Determine the [X, Y] coordinate at the center of the cell enclosing the given text.  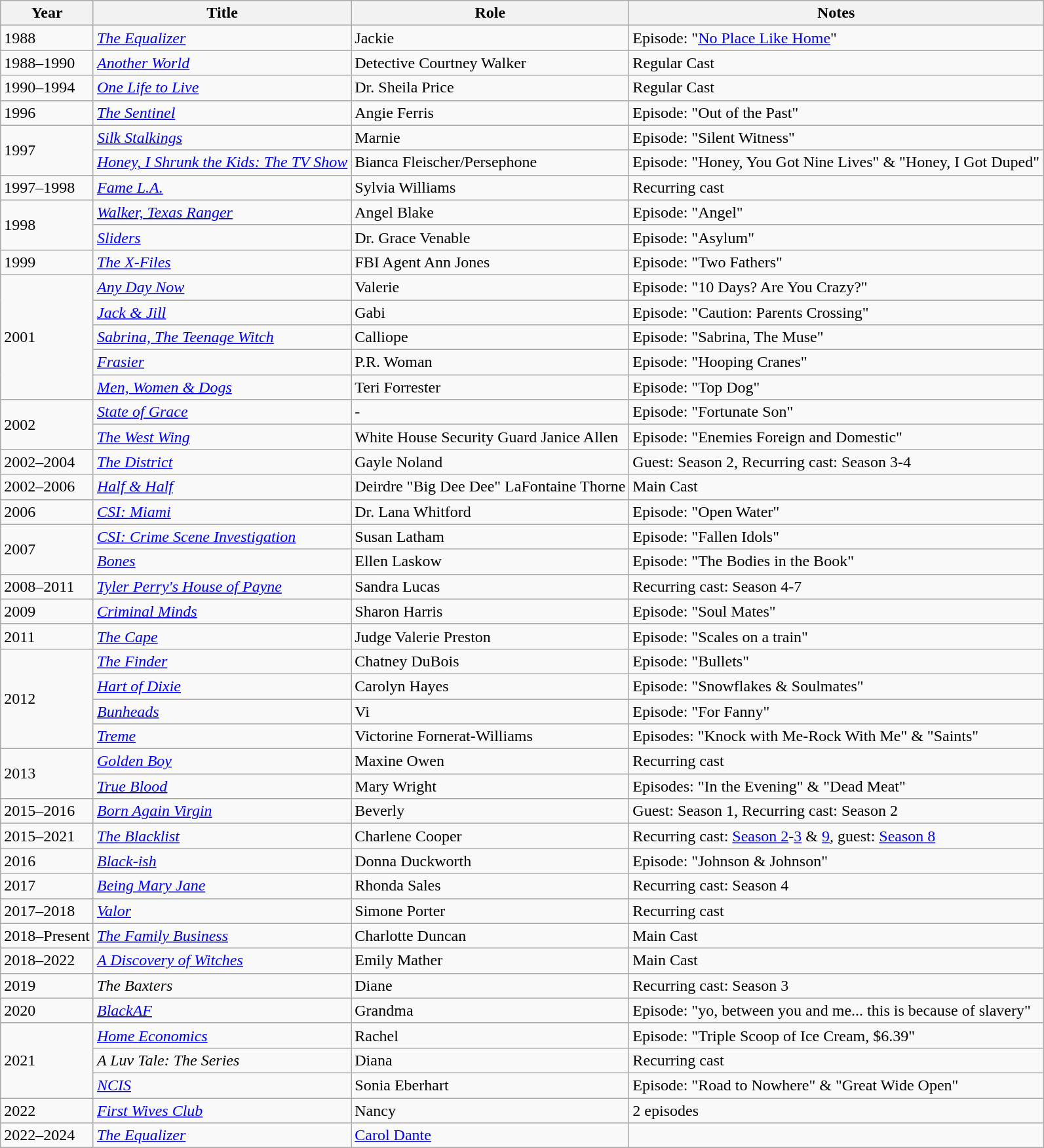
Bunheads [222, 711]
2019 [47, 985]
Episode: "Silent Witness" [836, 138]
Gayle Noland [490, 462]
2009 [47, 611]
2020 [47, 1010]
1990–1994 [47, 88]
Episode: "Sabrina, The Muse" [836, 337]
The West Wing [222, 437]
Black-ish [222, 861]
White House Security Guard Janice Allen [490, 437]
Fame L.A. [222, 187]
Emily Mather [490, 961]
Maxine Owen [490, 761]
1988–1990 [47, 63]
The Blacklist [222, 836]
Golden Boy [222, 761]
2002–2004 [47, 462]
Recurring cast: Season 4 [836, 886]
Susan Latham [490, 537]
Guest: Season 2, Recurring cast: Season 3-4 [836, 462]
1999 [47, 262]
The Cape [222, 636]
One Life to Live [222, 88]
The Baxters [222, 985]
Nancy [490, 1111]
Jack & Jill [222, 313]
Episode: "Bullets" [836, 661]
Home Economics [222, 1035]
Episode: "yo, between you and me... this is because of slavery" [836, 1010]
Any Day Now [222, 287]
Sylvia Williams [490, 187]
Teri Forrester [490, 387]
Valerie [490, 287]
Episode: "The Bodies in the Book" [836, 562]
Recurring cast: Season 4-7 [836, 586]
Episode: "Hooping Cranes" [836, 362]
Angie Ferris [490, 113]
2018–2022 [47, 961]
Born Again Virgin [222, 811]
Recurring cast: Season 2-3 & 9, guest: Season 8 [836, 836]
Silk Stalkings [222, 138]
Ellen Laskow [490, 562]
CSI: Crime Scene Investigation [222, 537]
Episode: "Fortunate Son" [836, 412]
Grandma [490, 1010]
Episode: "No Place Like Home" [836, 38]
Episode: "Two Fathers" [836, 262]
Sandra Lucas [490, 586]
2012 [47, 698]
2002 [47, 425]
Diana [490, 1060]
Marnie [490, 138]
Another World [222, 63]
True Blood [222, 786]
Episode: "Out of the Past" [836, 113]
Sharon Harris [490, 611]
2013 [47, 774]
Vi [490, 711]
Recurring cast: Season 3 [836, 985]
Valor [222, 911]
Episode: "Johnson & Johnson" [836, 861]
Dr. Lana Whitford [490, 512]
Episode: "Road to Nowhere" & "Great Wide Open" [836, 1085]
2007 [47, 549]
Men, Women & Dogs [222, 387]
Detective Courtney Walker [490, 63]
2015–2021 [47, 836]
Beverly [490, 811]
Episode: "Top Dog" [836, 387]
2022–2024 [47, 1136]
Episode: "Open Water" [836, 512]
BlackAF [222, 1010]
1996 [47, 113]
Episodes: "In the Evening" & "Dead Meat" [836, 786]
Episode: "Snowflakes & Soulmates" [836, 686]
P.R. Woman [490, 362]
The Family Business [222, 936]
Episode: "Angel" [836, 212]
Being Mary Jane [222, 886]
2008–2011 [47, 586]
Episode: "Honey, You Got Nine Lives" & "Honey, I Got Duped" [836, 163]
Dr. Grace Venable [490, 237]
Carolyn Hayes [490, 686]
Guest: Season 1, Recurring cast: Season 2 [836, 811]
Episode: "Enemies Foreign and Domestic" [836, 437]
2016 [47, 861]
Frasier [222, 362]
1988 [47, 38]
2 episodes [836, 1111]
2018–Present [47, 936]
Judge Valerie Preston [490, 636]
Jackie [490, 38]
Charlotte Duncan [490, 936]
A Luv Tale: The Series [222, 1060]
The X-Files [222, 262]
2001 [47, 337]
First Wives Club [222, 1111]
2002–2006 [47, 487]
State of Grace [222, 412]
2006 [47, 512]
Honey, I Shrunk the Kids: The TV Show [222, 163]
Charlene Cooper [490, 836]
Episode: "Fallen Idols" [836, 537]
The Sentinel [222, 113]
2011 [47, 636]
Mary Wright [490, 786]
Carol Dante [490, 1136]
1997 [47, 150]
Year [47, 13]
Bones [222, 562]
Episode: "Scales on a train" [836, 636]
Sonia Eberhart [490, 1085]
The District [222, 462]
2021 [47, 1060]
Episodes: "Knock with Me-Rock With Me" & "Saints" [836, 737]
Title [222, 13]
Deirdre "Big Dee Dee" LaFontaine Thorne [490, 487]
Dr. Sheila Price [490, 88]
Sliders [222, 237]
Rachel [490, 1035]
Notes [836, 13]
Episode: "Soul Mates" [836, 611]
2015–2016 [47, 811]
Walker, Texas Ranger [222, 212]
1998 [47, 225]
2022 [47, 1111]
Angel Blake [490, 212]
Treme [222, 737]
Half & Half [222, 487]
Chatney DuBois [490, 661]
Gabi [490, 313]
2017 [47, 886]
Episode: "For Fanny" [836, 711]
CSI: Miami [222, 512]
NCIS [222, 1085]
Simone Porter [490, 911]
FBI Agent Ann Jones [490, 262]
Diane [490, 985]
- [490, 412]
Episode: "Triple Scoop of Ice Cream, $6.39" [836, 1035]
Calliope [490, 337]
Episode: "Asylum" [836, 237]
Tyler Perry's House of Payne [222, 586]
Criminal Minds [222, 611]
2017–2018 [47, 911]
Episode: "10 Days? Are You Crazy?" [836, 287]
Sabrina, The Teenage Witch [222, 337]
A Discovery of Witches [222, 961]
Bianca Fleischer/Persephone [490, 163]
The Finder [222, 661]
Role [490, 13]
Hart of Dixie [222, 686]
Victorine Fornerat-Williams [490, 737]
Rhonda Sales [490, 886]
Episode: "Caution: Parents Crossing" [836, 313]
Donna Duckworth [490, 861]
1997–1998 [47, 187]
